Capture the cell that displays the provided text and extract its (X, Y) central coordinate. 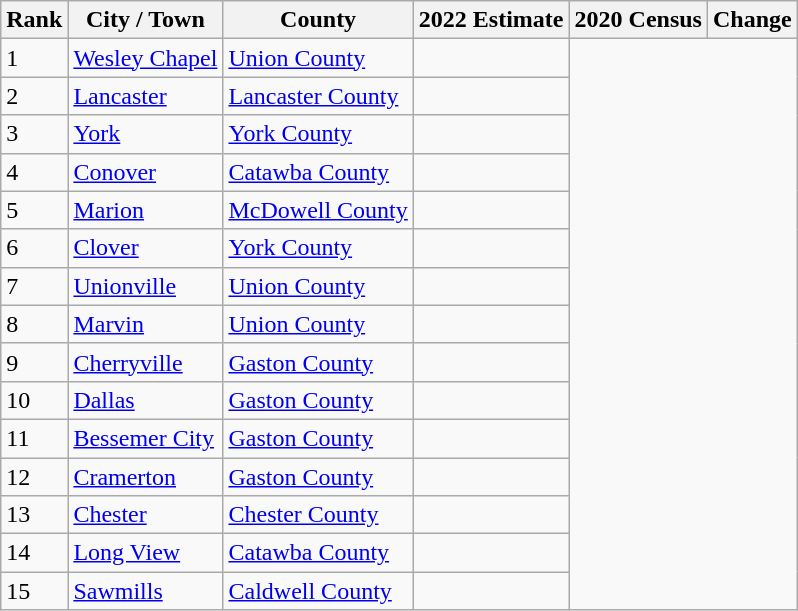
14 (34, 553)
1 (34, 58)
McDowell County (318, 210)
County (318, 20)
City / Town (146, 20)
Long View (146, 553)
5 (34, 210)
Sawmills (146, 591)
12 (34, 477)
7 (34, 286)
Clover (146, 248)
4 (34, 172)
Cramerton (146, 477)
Change (752, 20)
Chester County (318, 515)
10 (34, 400)
Caldwell County (318, 591)
2022 Estimate (491, 20)
Lancaster (146, 96)
2020 Census (638, 20)
York (146, 134)
3 (34, 134)
Cherryville (146, 362)
Unionville (146, 286)
Rank (34, 20)
13 (34, 515)
Marion (146, 210)
Wesley Chapel (146, 58)
6 (34, 248)
9 (34, 362)
11 (34, 438)
8 (34, 324)
Dallas (146, 400)
2 (34, 96)
Conover (146, 172)
Bessemer City (146, 438)
Chester (146, 515)
Marvin (146, 324)
Lancaster County (318, 96)
15 (34, 591)
